For the text-containing cell, return its midpoint in (x, y) coordinate format. 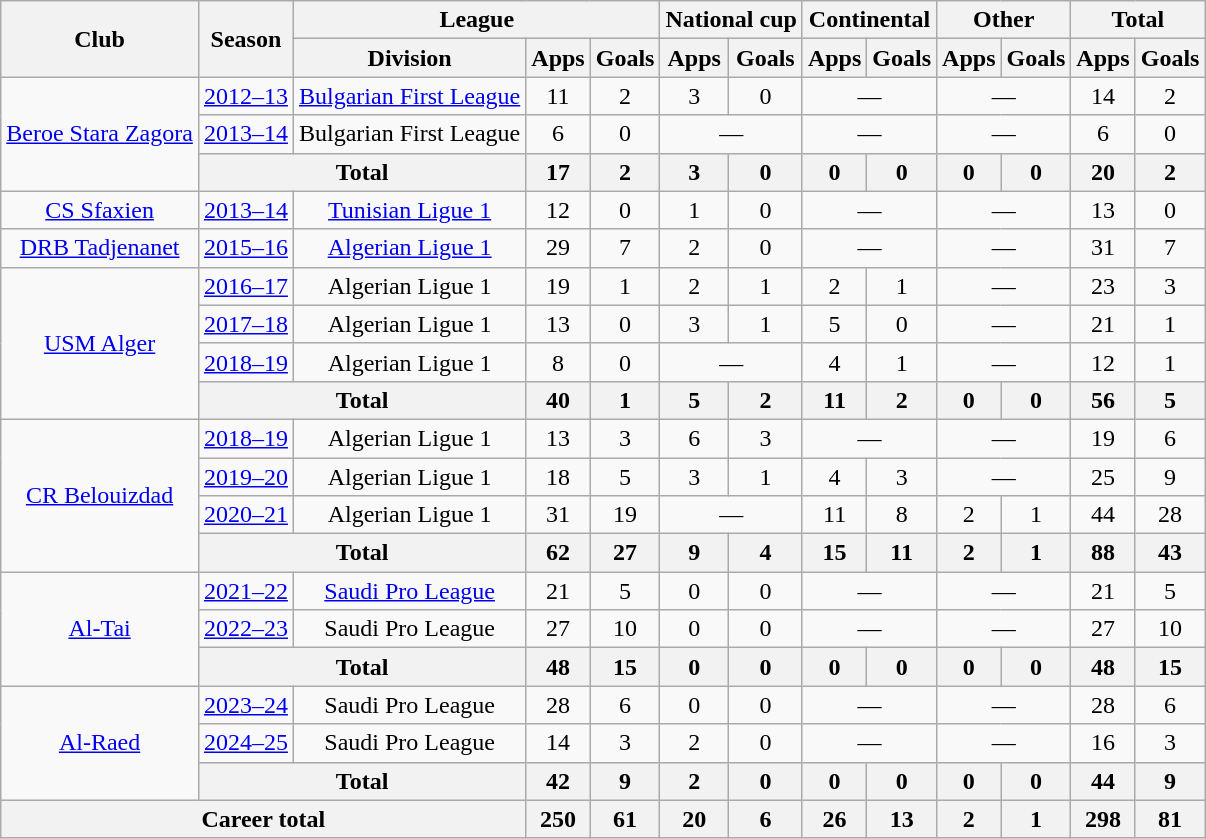
Other (1004, 20)
Tunisian Ligue 1 (409, 210)
61 (625, 819)
56 (1103, 400)
250 (558, 819)
2015–16 (246, 248)
43 (1170, 553)
2019–20 (246, 477)
23 (1103, 286)
88 (1103, 553)
62 (558, 553)
DRB Tadjenanet (100, 248)
USM Alger (100, 343)
2021–22 (246, 591)
17 (558, 172)
Continental (869, 20)
Beroe Stara Zagora (100, 134)
Career total (264, 819)
CR Belouizdad (100, 495)
Season (246, 39)
42 (558, 781)
2024–25 (246, 743)
CS Sfaxien (100, 210)
29 (558, 248)
18 (558, 477)
16 (1103, 743)
League (476, 20)
Al-Raed (100, 743)
2023–24 (246, 705)
National cup (731, 20)
2012–13 (246, 96)
Club (100, 39)
40 (558, 400)
Division (409, 58)
2022–23 (246, 629)
298 (1103, 819)
2016–17 (246, 286)
Al-Tai (100, 629)
26 (834, 819)
2020–21 (246, 515)
2017–18 (246, 324)
81 (1170, 819)
25 (1103, 477)
